Identify which cell holds the provided text, then report its [x, y] central coordinate. 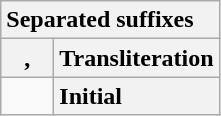
Initial [136, 96]
, [28, 58]
Transliteration [136, 58]
Separated suffixes [110, 20]
